Find where the given text appears and provide that cell's center as [X, Y] coordinate. 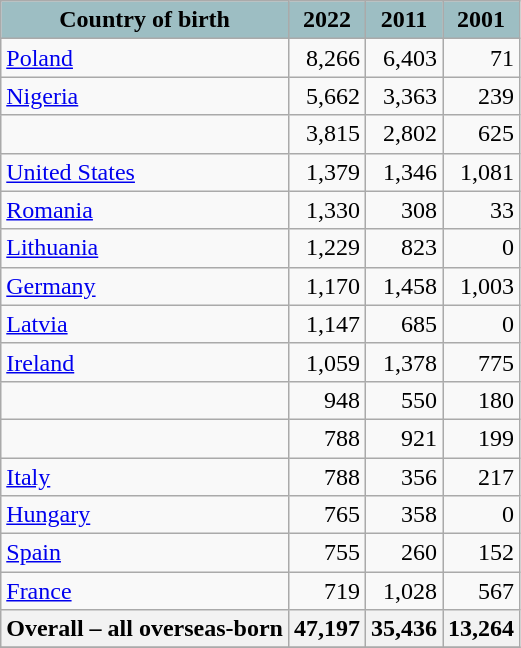
775 [482, 362]
Country of birth [145, 20]
1,003 [482, 286]
217 [482, 477]
1,330 [326, 210]
3,815 [326, 134]
1,081 [482, 172]
1,170 [326, 286]
921 [404, 438]
2001 [482, 20]
35,436 [404, 629]
Latvia [145, 324]
13,264 [482, 629]
1,378 [404, 362]
765 [326, 515]
1,147 [326, 324]
Hungary [145, 515]
685 [404, 324]
1,458 [404, 286]
199 [482, 438]
358 [404, 515]
33 [482, 210]
755 [326, 553]
260 [404, 553]
2,802 [404, 134]
6,403 [404, 58]
719 [326, 591]
550 [404, 400]
1,229 [326, 248]
625 [482, 134]
356 [404, 477]
Poland [145, 58]
3,363 [404, 96]
152 [482, 553]
1,059 [326, 362]
47,197 [326, 629]
308 [404, 210]
France [145, 591]
Ireland [145, 362]
2022 [326, 20]
Nigeria [145, 96]
1,379 [326, 172]
Italy [145, 477]
1,028 [404, 591]
567 [482, 591]
948 [326, 400]
823 [404, 248]
71 [482, 58]
Spain [145, 553]
2011 [404, 20]
Overall – all overseas-born [145, 629]
180 [482, 400]
5,662 [326, 96]
1,346 [404, 172]
Lithuania [145, 248]
8,266 [326, 58]
Germany [145, 286]
United States [145, 172]
Romania [145, 210]
239 [482, 96]
